From the cell containing the given text, extract its center point as [x, y] coordinate. 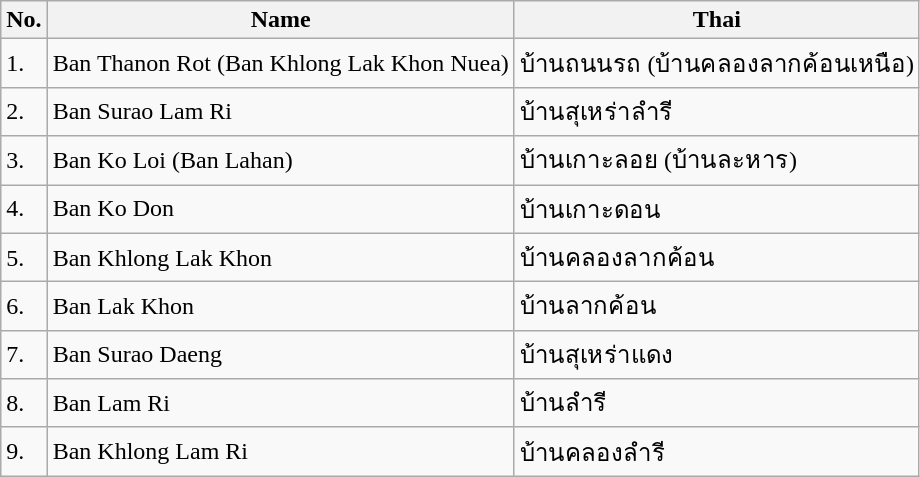
1. [24, 64]
9. [24, 452]
3. [24, 160]
Ban Surao Daeng [280, 354]
บ้านลำรี [716, 404]
บ้านเกาะดอน [716, 208]
2. [24, 112]
Ban Lak Khon [280, 306]
Ban Lam Ri [280, 404]
บ้านถนนรถ (บ้านคลองลากค้อนเหนือ) [716, 64]
7. [24, 354]
บ้านเกาะลอย (บ้านละหาร) [716, 160]
บ้านลากค้อน [716, 306]
Ban Khlong Lam Ri [280, 452]
Ban Surao Lam Ri [280, 112]
บ้านคลองลำรี [716, 452]
บ้านสุเหร่าแดง [716, 354]
บ้านสุเหร่าลำรี [716, 112]
No. [24, 20]
Ban Thanon Rot (Ban Khlong Lak Khon Nuea) [280, 64]
Name [280, 20]
5. [24, 258]
บ้านคลองลากค้อน [716, 258]
6. [24, 306]
Ban Ko Loi (Ban Lahan) [280, 160]
4. [24, 208]
Ban Khlong Lak Khon [280, 258]
8. [24, 404]
Ban Ko Don [280, 208]
Thai [716, 20]
